Capture the cell that displays the provided text and extract its (X, Y) central coordinate. 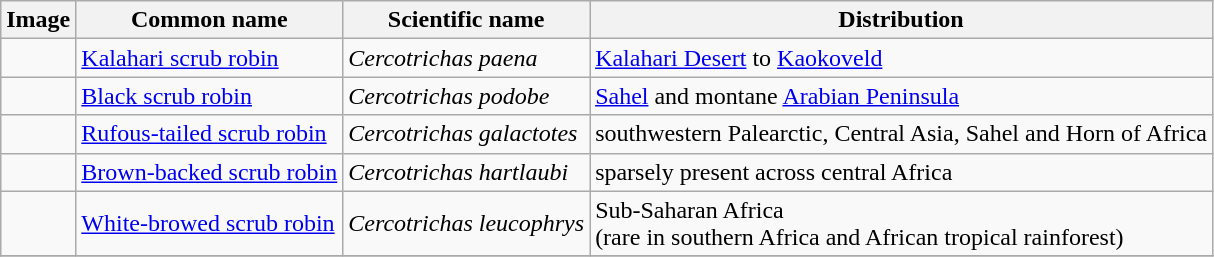
Sub-Saharan Africa(rare in southern Africa and African tropical rainforest) (902, 224)
Cercotrichas paena (466, 58)
Scientific name (466, 20)
Brown-backed scrub robin (210, 172)
Distribution (902, 20)
Cercotrichas leucophrys (466, 224)
Common name (210, 20)
Sahel and montane Arabian Peninsula (902, 96)
Cercotrichas hartlaubi (466, 172)
White-browed scrub robin (210, 224)
Kalahari Desert to Kaokoveld (902, 58)
Cercotrichas galactotes (466, 134)
sparsely present across central Africa (902, 172)
Kalahari scrub robin (210, 58)
Image (38, 20)
Black scrub robin (210, 96)
Rufous-tailed scrub robin (210, 134)
Cercotrichas podobe (466, 96)
southwestern Palearctic, Central Asia, Sahel and Horn of Africa (902, 134)
